Output the (X, Y) coordinate of the center of the cell containing the given text.  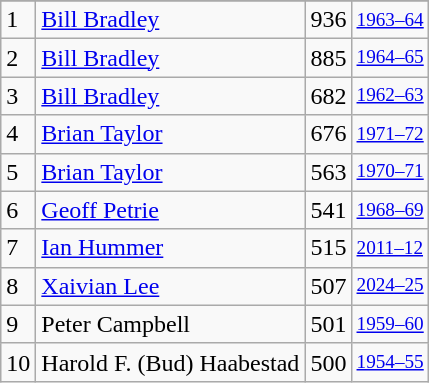
1 (18, 20)
7 (18, 248)
515 (328, 248)
2024–25 (390, 286)
1964–65 (390, 58)
9 (18, 324)
541 (328, 210)
6 (18, 210)
Geoff Petrie (170, 210)
4 (18, 134)
936 (328, 20)
Peter Campbell (170, 324)
Ian Hummer (170, 248)
501 (328, 324)
682 (328, 96)
10 (18, 362)
885 (328, 58)
1959–60 (390, 324)
1970–71 (390, 172)
5 (18, 172)
1968–69 (390, 210)
563 (328, 172)
2011–12 (390, 248)
1962–63 (390, 96)
2 (18, 58)
1963–64 (390, 20)
500 (328, 362)
3 (18, 96)
1954–55 (390, 362)
8 (18, 286)
Harold F. (Bud) Haabestad (170, 362)
676 (328, 134)
507 (328, 286)
Xaivian Lee (170, 286)
1971–72 (390, 134)
